Scan for the cell matching the given text and deliver its [x, y] coordinate at center. 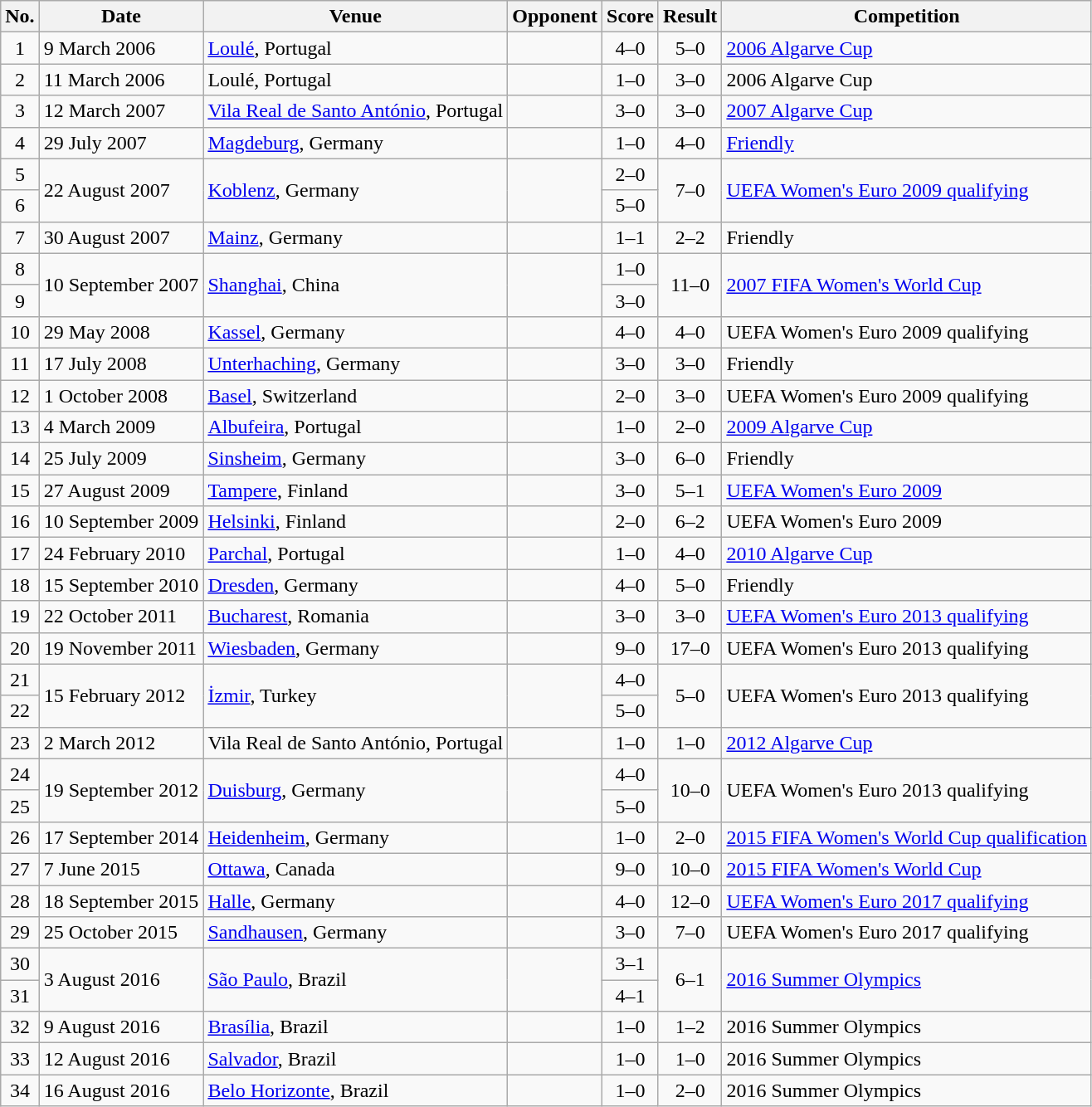
Score [631, 17]
Brasília, Brazil [355, 1027]
22 [20, 711]
22 August 2007 [121, 190]
2–2 [690, 237]
Helsinki, Finland [355, 522]
1 [20, 48]
Sandhausen, Germany [355, 933]
11–0 [690, 285]
17 July 2008 [121, 363]
2 March 2012 [121, 743]
Albufeira, Portugal [355, 427]
2012 Algarve Cup [907, 743]
17 [20, 553]
Mainz, Germany [355, 237]
7 [20, 237]
10 September 2009 [121, 522]
13 [20, 427]
No. [20, 17]
12 March 2007 [121, 111]
4 March 2009 [121, 427]
Ottawa, Canada [355, 869]
7 June 2015 [121, 869]
17–0 [690, 648]
Sinsheim, Germany [355, 459]
18 [20, 585]
Result [690, 17]
Opponent [555, 17]
Tampere, Finland [355, 490]
32 [20, 1027]
6–1 [690, 980]
10 [20, 332]
9 [20, 300]
3–1 [631, 964]
Basel, Switzerland [355, 396]
Halle, Germany [355, 900]
2 [20, 80]
15 September 2010 [121, 585]
11 March 2006 [121, 80]
31 [20, 996]
33 [20, 1059]
2007 FIFA Women's World Cup [907, 285]
3 August 2016 [121, 980]
2015 FIFA Women's World Cup qualification [907, 837]
1–1 [631, 237]
4–1 [631, 996]
28 [20, 900]
25 October 2015 [121, 933]
12 [20, 396]
Dresden, Germany [355, 585]
27 [20, 869]
8 [20, 269]
29 [20, 933]
24 February 2010 [121, 553]
Magdeburg, Germany [355, 143]
2007 Algarve Cup [907, 111]
Venue [355, 17]
Shanghai, China [355, 285]
20 [20, 648]
16 August 2016 [121, 1090]
Wiesbaden, Germany [355, 648]
19 [20, 617]
14 [20, 459]
Bucharest, Romania [355, 617]
6–0 [690, 459]
Unterhaching, Germany [355, 363]
Parchal, Portugal [355, 553]
21 [20, 680]
25 July 2009 [121, 459]
5 [20, 174]
İzmir, Turkey [355, 695]
18 September 2015 [121, 900]
34 [20, 1090]
São Paulo, Brazil [355, 980]
2010 Algarve Cup [907, 553]
Date [121, 17]
1–2 [690, 1027]
27 August 2009 [121, 490]
Salvador, Brazil [355, 1059]
22 October 2011 [121, 617]
2009 Algarve Cup [907, 427]
Kassel, Germany [355, 332]
19 November 2011 [121, 648]
24 [20, 774]
10 September 2007 [121, 285]
17 September 2014 [121, 837]
19 September 2012 [121, 790]
9 March 2006 [121, 48]
12–0 [690, 900]
5–1 [690, 490]
30 [20, 964]
1 October 2008 [121, 396]
6 [20, 206]
6–2 [690, 522]
9 August 2016 [121, 1027]
23 [20, 743]
15 February 2012 [121, 695]
4 [20, 143]
Competition [907, 17]
29 July 2007 [121, 143]
11 [20, 363]
3 [20, 111]
26 [20, 837]
Koblenz, Germany [355, 190]
Heidenheim, Germany [355, 837]
16 [20, 522]
15 [20, 490]
25 [20, 806]
30 August 2007 [121, 237]
Duisburg, Germany [355, 790]
Belo Horizonte, Brazil [355, 1090]
29 May 2008 [121, 332]
12 August 2016 [121, 1059]
2015 FIFA Women's World Cup [907, 869]
